Return (x, y) of the center of cell containing provided text 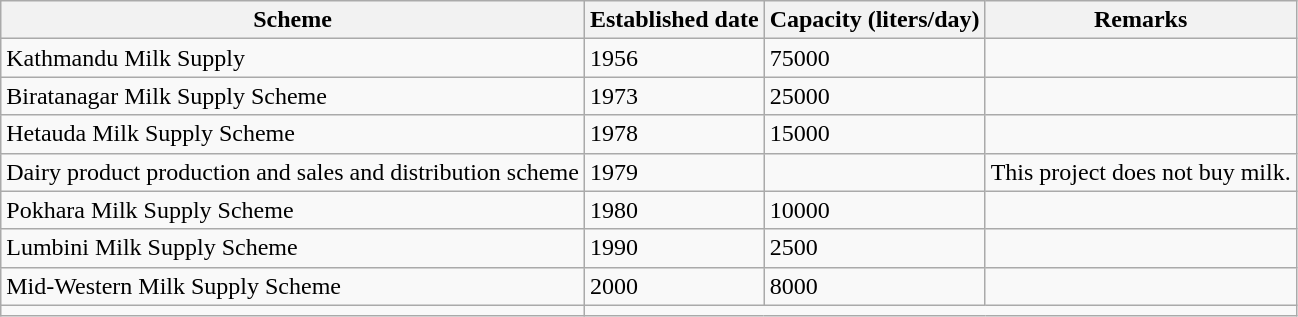
Capacity (liters/day) (874, 20)
This project does not buy milk. (1140, 172)
1979 (674, 172)
Biratanagar Milk Supply Scheme (293, 96)
2000 (674, 286)
1973 (674, 96)
10000 (874, 210)
Established date (674, 20)
Pokhara Milk Supply Scheme (293, 210)
Dairy product production and sales and distribution scheme (293, 172)
Kathmandu Milk Supply (293, 58)
8000 (874, 286)
2500 (874, 248)
Lumbini Milk Supply Scheme (293, 248)
1956 (674, 58)
1978 (674, 134)
Remarks (1140, 20)
1980 (674, 210)
Mid-Western Milk Supply Scheme (293, 286)
15000 (874, 134)
75000 (874, 58)
1990 (674, 248)
Scheme (293, 20)
25000 (874, 96)
Hetauda Milk Supply Scheme (293, 134)
